Scan for the cell matching the given text and deliver its (x, y) coordinate at center. 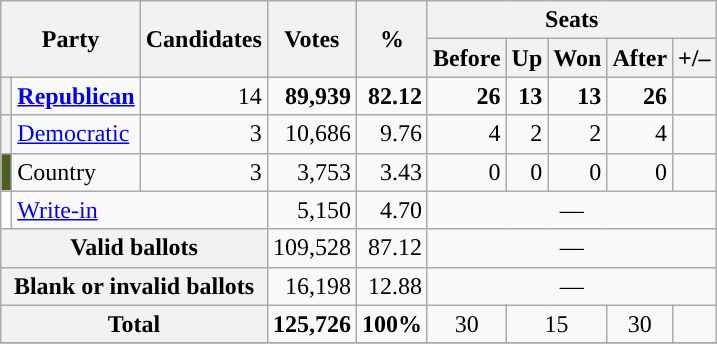
100% (392, 324)
% (392, 39)
Seats (572, 20)
+/– (694, 58)
Before (466, 58)
Democratic (76, 134)
Votes (312, 39)
Country (76, 172)
Valid ballots (134, 248)
After (640, 58)
109,528 (312, 248)
82.12 (392, 96)
3.43 (392, 172)
Total (134, 324)
3,753 (312, 172)
12.88 (392, 286)
Candidates (204, 39)
Won (578, 58)
Republican (76, 96)
87.12 (392, 248)
16,198 (312, 286)
125,726 (312, 324)
4.70 (392, 210)
15 (556, 324)
9.76 (392, 134)
5,150 (312, 210)
10,686 (312, 134)
Write-in (140, 210)
89,939 (312, 96)
Up (527, 58)
Blank or invalid ballots (134, 286)
Party (71, 39)
14 (204, 96)
